For the text-containing cell, return its midpoint in [X, Y] coordinate format. 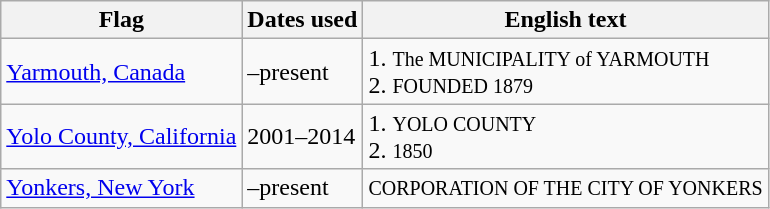
CORPORATION OF THE CITY OF YONKERS [566, 188]
1. The MUNICIPALITY of YARMOUTH2. FOUNDED 1879 [566, 72]
1. YOLO COUNTY2. 1850 [566, 136]
Yarmouth, Canada [122, 72]
2001–2014 [302, 136]
Yolo County, California [122, 136]
English text [566, 20]
Dates used [302, 20]
Yonkers, New York [122, 188]
Flag [122, 20]
